Search for the cell housing the specified text and yield its (X, Y) center coordinate. 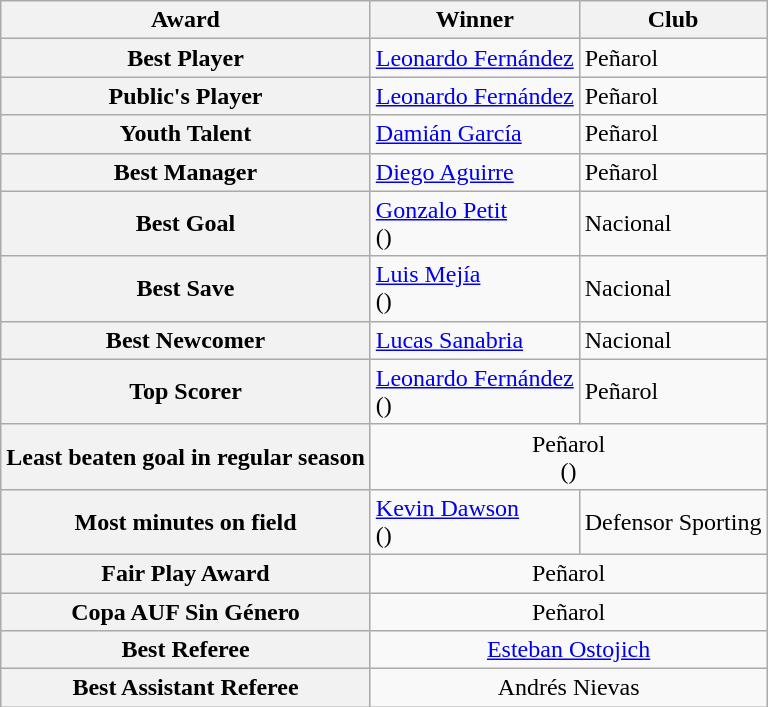
Best Goal (186, 224)
Gonzalo Petit() (474, 224)
Esteban Ostojich (568, 650)
Youth Talent (186, 134)
Lucas Sanabria (474, 340)
Award (186, 20)
Fair Play Award (186, 573)
Kevin Dawson() (474, 522)
Club (673, 20)
Public's Player (186, 96)
Least beaten goal in regular season (186, 456)
Best Referee (186, 650)
Best Save (186, 288)
Copa AUF Sin Género (186, 611)
Most minutes on field (186, 522)
Damián García (474, 134)
Best Player (186, 58)
Leonardo Fernández() (474, 392)
Winner (474, 20)
Defensor Sporting (673, 522)
Peñarol() (568, 456)
Best Assistant Referee (186, 688)
Andrés Nievas (568, 688)
Best Newcomer (186, 340)
Best Manager (186, 172)
Luis Mejía() (474, 288)
Top Scorer (186, 392)
Diego Aguirre (474, 172)
